Detect which cell encompasses the target text, then output its (X, Y) center coordinate. 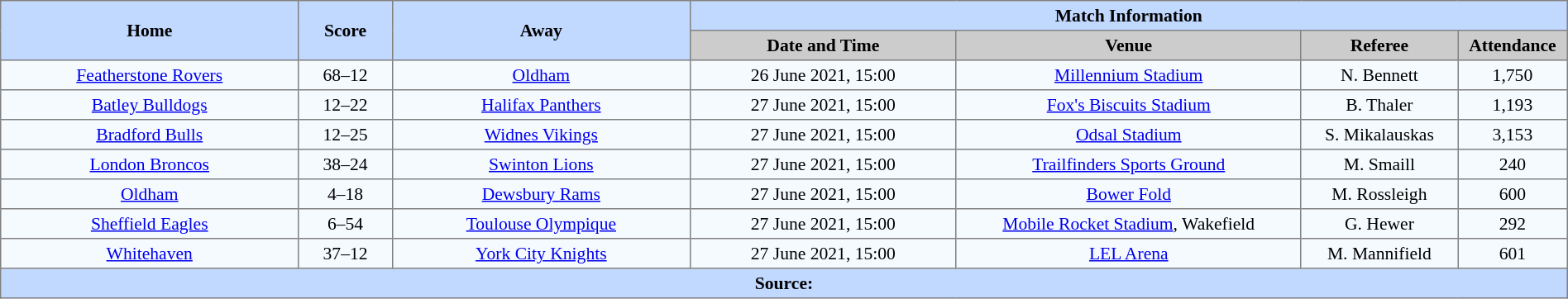
240 (1513, 164)
Toulouse Olympique (541, 224)
4–18 (346, 194)
Source: (784, 283)
S. Mikalauskas (1379, 135)
B. Thaler (1379, 105)
Trailfinders Sports Ground (1128, 164)
Bradford Bulls (150, 135)
Score (346, 31)
M. Rossleigh (1379, 194)
Sheffield Eagles (150, 224)
Home (150, 31)
Batley Bulldogs (150, 105)
Whitehaven (150, 254)
Odsal Stadium (1128, 135)
Attendance (1513, 45)
Featherstone Rovers (150, 75)
M. Mannifield (1379, 254)
1,193 (1513, 105)
68–12 (346, 75)
26 June 2021, 15:00 (823, 75)
3,153 (1513, 135)
Bower Fold (1128, 194)
N. Bennett (1379, 75)
Match Information (1128, 16)
292 (1513, 224)
Widnes Vikings (541, 135)
Millennium Stadium (1128, 75)
1,750 (1513, 75)
Mobile Rocket Stadium, Wakefield (1128, 224)
Date and Time (823, 45)
Dewsbury Rams (541, 194)
12–25 (346, 135)
London Broncos (150, 164)
York City Knights (541, 254)
600 (1513, 194)
Venue (1128, 45)
Fox's Biscuits Stadium (1128, 105)
Halifax Panthers (541, 105)
Swinton Lions (541, 164)
Away (541, 31)
Referee (1379, 45)
LEL Arena (1128, 254)
6–54 (346, 224)
M. Smaill (1379, 164)
G. Hewer (1379, 224)
38–24 (346, 164)
12–22 (346, 105)
601 (1513, 254)
37–12 (346, 254)
